Output the (x, y) coordinate of the center of the cell containing the given text.  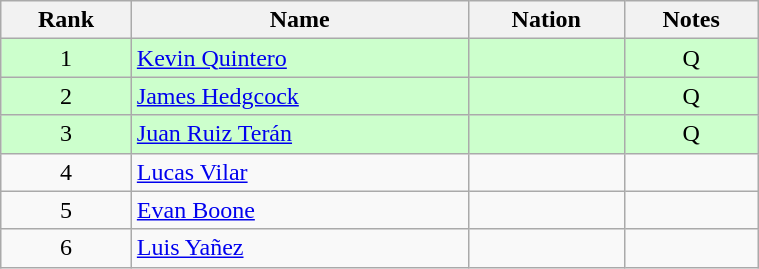
5 (66, 210)
3 (66, 134)
Notes (692, 20)
4 (66, 172)
Kevin Quintero (300, 58)
2 (66, 96)
Nation (546, 20)
Lucas Vilar (300, 172)
6 (66, 248)
Evan Boone (300, 210)
James Hedgcock (300, 96)
Luis Yañez (300, 248)
1 (66, 58)
Juan Ruiz Terán (300, 134)
Name (300, 20)
Rank (66, 20)
